For the text-containing cell, return its midpoint in [x, y] coordinate format. 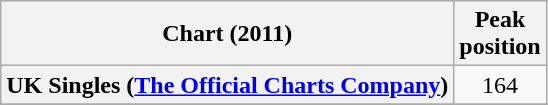
Peakposition [500, 34]
UK Singles (The Official Charts Company) [228, 85]
164 [500, 85]
Chart (2011) [228, 34]
